For the text-containing cell, return its midpoint in [X, Y] coordinate format. 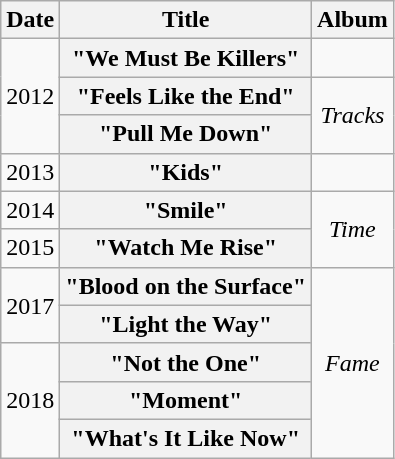
"Smile" [186, 210]
Time [353, 229]
Album [353, 20]
2017 [30, 305]
"Not the One" [186, 362]
Tracks [353, 115]
"What's It Like Now" [186, 438]
"Watch Me Rise" [186, 248]
"We Must Be Killers" [186, 58]
2013 [30, 172]
2014 [30, 210]
"Blood on the Surface" [186, 286]
Date [30, 20]
"Feels Like the End" [186, 96]
2015 [30, 248]
"Moment" [186, 400]
Fame [353, 362]
2012 [30, 96]
"Pull Me Down" [186, 134]
"Kids" [186, 172]
2018 [30, 400]
"Light the Way" [186, 324]
Title [186, 20]
